Return (x, y) of the center of cell containing provided text 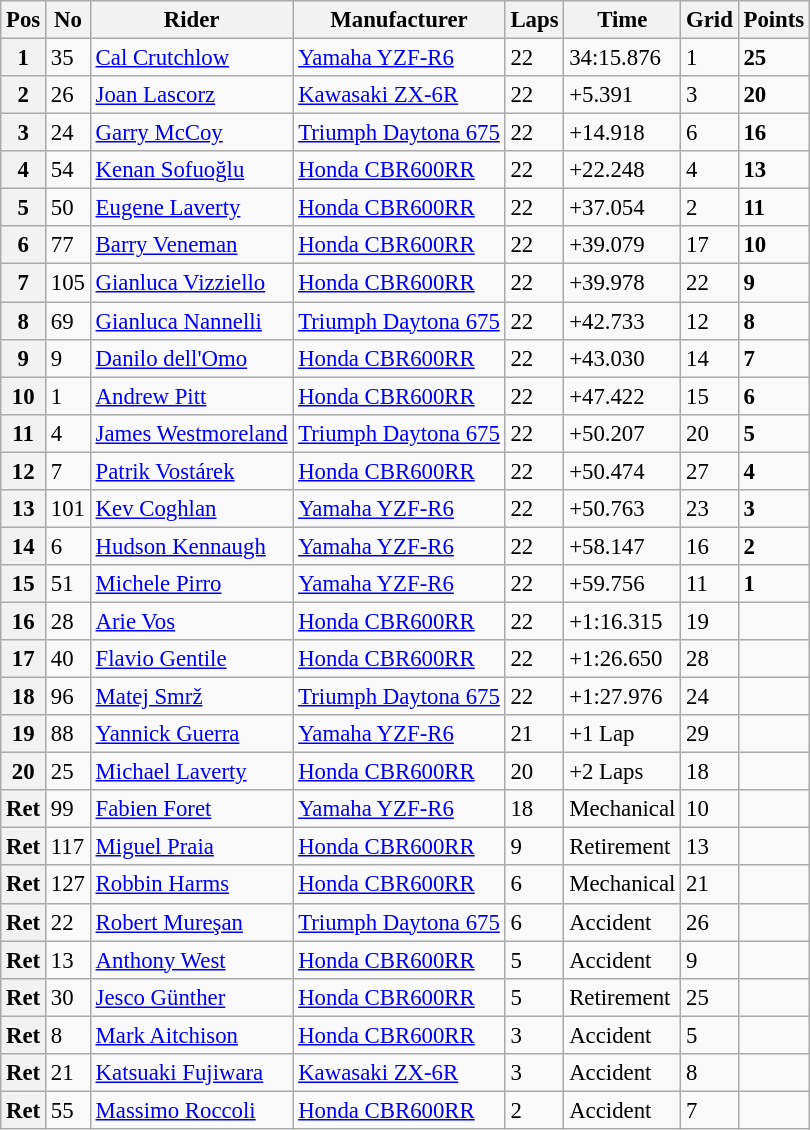
Patrik Vostárek (192, 471)
77 (68, 245)
69 (68, 321)
Kev Coghlan (192, 509)
+50.474 (622, 471)
+59.756 (622, 584)
+5.391 (622, 95)
Hudson Kennaugh (192, 546)
Jesco Günther (192, 997)
54 (68, 170)
Kenan Sofuoğlu (192, 170)
Anthony West (192, 960)
88 (68, 734)
101 (68, 509)
Flavio Gentile (192, 659)
117 (68, 847)
Arie Vos (192, 621)
Michele Pirro (192, 584)
27 (710, 471)
Joan Lascorz (192, 95)
51 (68, 584)
35 (68, 58)
Barry Veneman (192, 245)
+1:27.976 (622, 697)
Pos (24, 20)
+22.248 (622, 170)
Laps (534, 20)
Robbin Harms (192, 885)
Cal Crutchlow (192, 58)
23 (710, 509)
Gianluca Nannelli (192, 321)
Matej Smrž (192, 697)
+37.054 (622, 208)
+58.147 (622, 546)
Massimo Roccoli (192, 1110)
Andrew Pitt (192, 396)
Points (774, 20)
127 (68, 885)
Manufacturer (399, 20)
Mark Aitchison (192, 1035)
40 (68, 659)
Eugene Laverty (192, 208)
+50.763 (622, 509)
Yannick Guerra (192, 734)
+43.030 (622, 358)
+1:26.650 (622, 659)
Garry McCoy (192, 133)
99 (68, 809)
34:15.876 (622, 58)
55 (68, 1110)
Danilo dell'Omo (192, 358)
+1:16.315 (622, 621)
Katsuaki Fujiwara (192, 1073)
No (68, 20)
+47.422 (622, 396)
Fabien Foret (192, 809)
+39.079 (622, 245)
105 (68, 283)
96 (68, 697)
+14.918 (622, 133)
Michael Laverty (192, 772)
29 (710, 734)
Grid (710, 20)
Robert Mureşan (192, 922)
+39.978 (622, 283)
+42.733 (622, 321)
Miguel Praia (192, 847)
James Westmoreland (192, 433)
+1 Lap (622, 734)
+50.207 (622, 433)
50 (68, 208)
Time (622, 20)
+2 Laps (622, 772)
Rider (192, 20)
30 (68, 997)
Gianluca Vizziello (192, 283)
